Output the [x, y] coordinate of the center of the cell containing the given text.  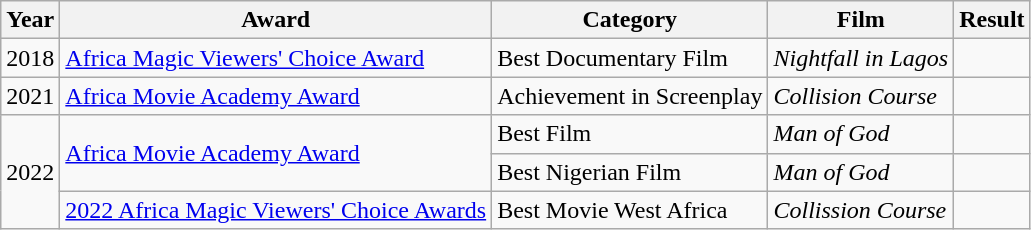
2022 Africa Magic Viewers' Choice Awards [276, 210]
Africa Magic Viewers' Choice Award [276, 58]
2022 [30, 172]
Category [630, 20]
Film [861, 20]
2018 [30, 58]
Collission Course [861, 210]
Nightfall in Lagos [861, 58]
Year [30, 20]
Best Movie West Africa [630, 210]
Award [276, 20]
Collision Course [861, 96]
Best Film [630, 134]
Best Nigerian Film [630, 172]
Result [992, 20]
2021 [30, 96]
Achievement in Screenplay [630, 96]
Best Documentary Film [630, 58]
